Return [x, y] of the center of cell containing provided text 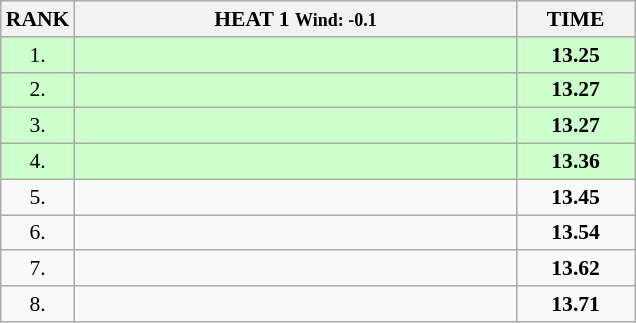
2. [38, 90]
13.71 [576, 304]
13.62 [576, 269]
TIME [576, 19]
8. [38, 304]
13.36 [576, 162]
6. [38, 233]
HEAT 1 Wind: -0.1 [295, 19]
1. [38, 55]
4. [38, 162]
13.25 [576, 55]
5. [38, 197]
RANK [38, 19]
3. [38, 126]
13.54 [576, 233]
13.45 [576, 197]
7. [38, 269]
